Find where the given text appears and provide that cell's center as [x, y] coordinate. 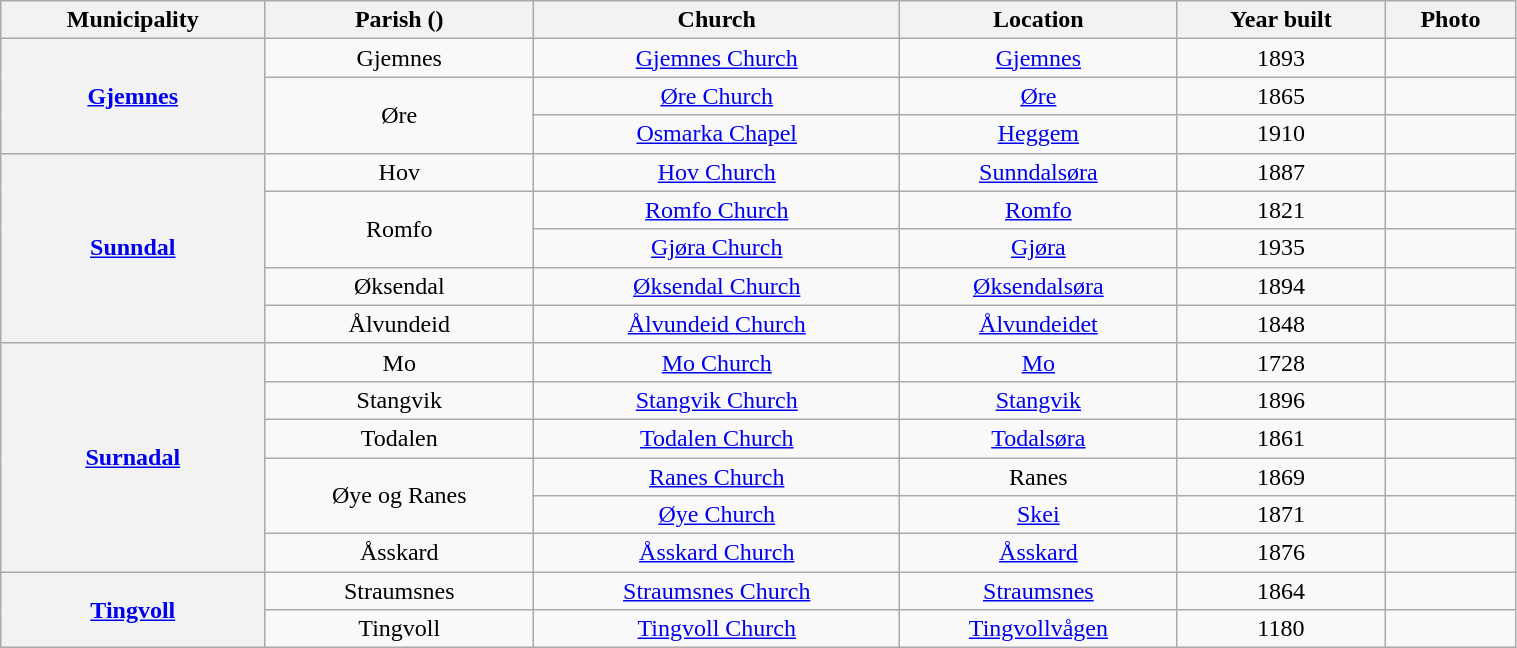
1864 [1281, 591]
Tingvollvågen [1038, 629]
Gjøra Church [717, 248]
Øye og Ranes [400, 496]
Ranes Church [717, 477]
Tingvoll Church [717, 629]
1848 [1281, 324]
Todalen [400, 438]
1894 [1281, 286]
1910 [1281, 134]
Municipality [133, 20]
Todalsøra [1038, 438]
Hov [400, 172]
Parish () [400, 20]
1887 [1281, 172]
Mo Church [717, 362]
Øre Church [717, 96]
1821 [1281, 210]
1180 [1281, 629]
Straumsnes Church [717, 591]
Ranes [1038, 477]
1893 [1281, 58]
Surnadal [133, 457]
Photo [1450, 20]
Osmarka Chapel [717, 134]
Heggem [1038, 134]
Location [1038, 20]
Church [717, 20]
1865 [1281, 96]
Sunndalsøra [1038, 172]
Øksendal Church [717, 286]
1861 [1281, 438]
Ålvundeid [400, 324]
Åsskard Church [717, 553]
Year built [1281, 20]
1871 [1281, 515]
Gjemnes Church [717, 58]
Stangvik Church [717, 400]
Skei [1038, 515]
1869 [1281, 477]
Romfo Church [717, 210]
Øksendal [400, 286]
Todalen Church [717, 438]
Gjøra [1038, 248]
1896 [1281, 400]
Sunndal [133, 248]
Hov Church [717, 172]
1728 [1281, 362]
Ålvundeidet [1038, 324]
Ålvundeid Church [717, 324]
Øksendalsøra [1038, 286]
1876 [1281, 553]
1935 [1281, 248]
Øye Church [717, 515]
